Return [X, Y] of the center of cell containing provided text 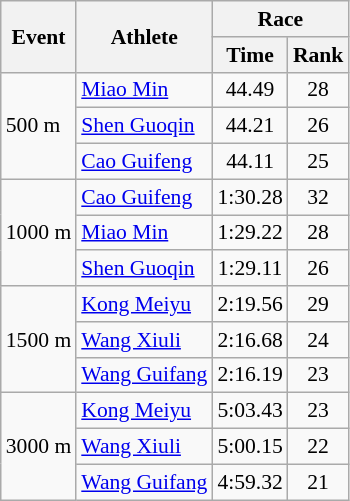
1500 m [38, 340]
44.49 [250, 90]
44.21 [250, 126]
4:59.32 [250, 482]
1:30.28 [250, 197]
1000 m [38, 232]
1:29.11 [250, 269]
22 [318, 447]
500 m [38, 126]
21 [318, 482]
32 [318, 197]
29 [318, 304]
Race [280, 19]
1:29.22 [250, 233]
Event [38, 36]
2:16.68 [250, 340]
3000 m [38, 446]
25 [318, 162]
2:19.56 [250, 304]
Time [250, 55]
Rank [318, 55]
44.11 [250, 162]
24 [318, 340]
Athlete [144, 36]
5:00.15 [250, 447]
2:16.19 [250, 375]
5:03.43 [250, 411]
